Identify which cell holds the provided text, then report its (x, y) central coordinate. 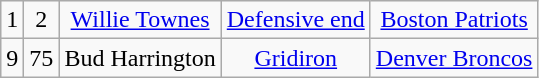
Gridiron (296, 58)
9 (12, 58)
1 (12, 20)
75 (42, 58)
Boston Patriots (454, 20)
Bud Harrington (140, 58)
Denver Broncos (454, 58)
Defensive end (296, 20)
Willie Townes (140, 20)
2 (42, 20)
